Locate the cell with the specified text and output its (X, Y) center coordinate. 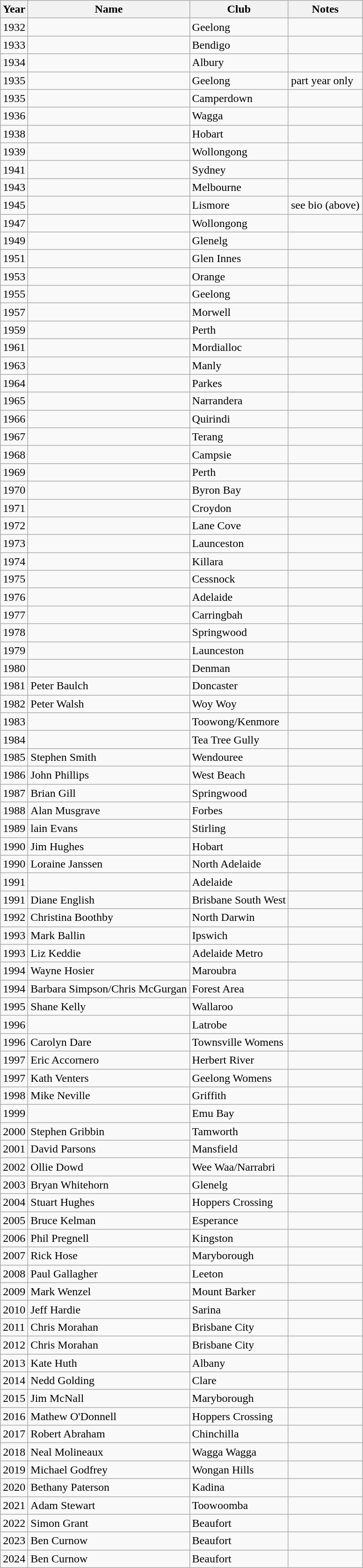
Adelaide Metro (239, 953)
Rick Hose (109, 1256)
2012 (14, 1345)
1953 (14, 277)
Killara (239, 562)
Quirindi (239, 419)
Herbert River (239, 1060)
Shane Kelly (109, 1006)
2006 (14, 1238)
2017 (14, 1434)
Campsie (239, 454)
Brisbane South West (239, 900)
1999 (14, 1114)
Carringbah (239, 615)
Chinchilla (239, 1434)
Tea Tree Gully (239, 739)
2023 (14, 1541)
Sarina (239, 1309)
Stephen Gribbin (109, 1131)
2003 (14, 1185)
Clare (239, 1381)
Simon Grant (109, 1523)
2011 (14, 1327)
Kadina (239, 1488)
2013 (14, 1363)
Manly (239, 365)
1998 (14, 1096)
1941 (14, 169)
1985 (14, 757)
Morwell (239, 312)
2008 (14, 1274)
Jim Hughes (109, 846)
Doncaster (239, 686)
2001 (14, 1149)
1969 (14, 472)
Wendouree (239, 757)
Mansfield (239, 1149)
Ipswich (239, 935)
Esperance (239, 1220)
lain Evans (109, 829)
Wongan Hills (239, 1470)
Leeton (239, 1274)
1959 (14, 330)
Denman (239, 668)
Parkes (239, 383)
Stuart Hughes (109, 1203)
North Darwin (239, 918)
2015 (14, 1399)
Tamworth (239, 1131)
Barbara Simpson/Chris McGurgan (109, 989)
1989 (14, 829)
1963 (14, 365)
1936 (14, 116)
part year only (325, 80)
Wayne Hosier (109, 971)
Club (239, 9)
David Parsons (109, 1149)
Bendigo (239, 45)
1970 (14, 490)
Albany (239, 1363)
Lane Cove (239, 526)
Byron Bay (239, 490)
2019 (14, 1470)
2004 (14, 1203)
Geelong Womens (239, 1078)
1987 (14, 793)
Cessnock (239, 579)
Peter Baulch (109, 686)
Maroubra (239, 971)
Narrandera (239, 401)
Toowong/Kenmore (239, 722)
Stirling (239, 829)
1955 (14, 294)
Adam Stewart (109, 1505)
Jeff Hardie (109, 1309)
1933 (14, 45)
1965 (14, 401)
West Beach (239, 775)
Brian Gill (109, 793)
Terang (239, 437)
Liz Keddie (109, 953)
Woy Woy (239, 704)
Robert Abraham (109, 1434)
Neal Molineaux (109, 1452)
1964 (14, 383)
Alan Musgrave (109, 811)
Kate Huth (109, 1363)
1981 (14, 686)
2009 (14, 1291)
1934 (14, 63)
Christina Boothby (109, 918)
2018 (14, 1452)
Melbourne (239, 187)
Kath Venters (109, 1078)
1978 (14, 633)
Wagga (239, 116)
1974 (14, 562)
Peter Walsh (109, 704)
1984 (14, 739)
Nedd Golding (109, 1381)
1995 (14, 1006)
2007 (14, 1256)
1983 (14, 722)
1945 (14, 205)
Kingston (239, 1238)
Wee Waa/Narrabri (239, 1167)
Albury (239, 63)
1975 (14, 579)
2005 (14, 1220)
1972 (14, 526)
Phil Pregnell (109, 1238)
John Phillips (109, 775)
Name (109, 9)
Mordialloc (239, 348)
Sydney (239, 169)
Eric Accornero (109, 1060)
1961 (14, 348)
1951 (14, 259)
Notes (325, 9)
Emu Bay (239, 1114)
1977 (14, 615)
Toowoomba (239, 1505)
1988 (14, 811)
1938 (14, 134)
Mike Neville (109, 1096)
1957 (14, 312)
Orange (239, 277)
Bethany Paterson (109, 1488)
Carolyn Dare (109, 1042)
Mathew O'Donnell (109, 1416)
1973 (14, 544)
Forest Area (239, 989)
2024 (14, 1559)
Year (14, 9)
Ollie Dowd (109, 1167)
Loraine Janssen (109, 864)
2000 (14, 1131)
Forbes (239, 811)
Croydon (239, 508)
1943 (14, 187)
1967 (14, 437)
1968 (14, 454)
Griffith (239, 1096)
Mark Wenzel (109, 1291)
1966 (14, 419)
2002 (14, 1167)
1986 (14, 775)
2021 (14, 1505)
Mount Barker (239, 1291)
Bryan Whitehorn (109, 1185)
2022 (14, 1523)
North Adelaide (239, 864)
1979 (14, 650)
Latrobe (239, 1024)
2020 (14, 1488)
Mark Ballin (109, 935)
Jim McNall (109, 1399)
Stephen Smith (109, 757)
Diane English (109, 900)
Townsville Womens (239, 1042)
Bruce Kelman (109, 1220)
1982 (14, 704)
1980 (14, 668)
2010 (14, 1309)
Lismore (239, 205)
1949 (14, 241)
1932 (14, 27)
see bio (above) (325, 205)
Wallaroo (239, 1006)
1971 (14, 508)
Michael Godfrey (109, 1470)
1947 (14, 223)
2014 (14, 1381)
Camperdown (239, 98)
Wagga Wagga (239, 1452)
1992 (14, 918)
1976 (14, 597)
Paul Gallagher (109, 1274)
Glen Innes (239, 259)
2016 (14, 1416)
1939 (14, 152)
